Locate the cell with the specified text and output its [x, y] center coordinate. 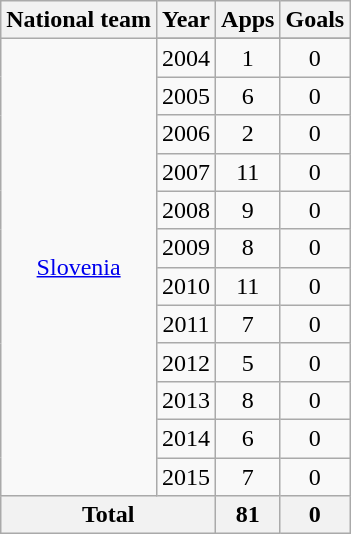
Total [108, 515]
2004 [186, 58]
9 [248, 210]
2012 [186, 362]
2009 [186, 248]
National team [79, 20]
2013 [186, 400]
Slovenia [79, 268]
2008 [186, 210]
2005 [186, 96]
2007 [186, 172]
5 [248, 362]
1 [248, 58]
Goals [315, 20]
2011 [186, 324]
Apps [248, 20]
Year [186, 20]
2 [248, 134]
2006 [186, 134]
2015 [186, 477]
2010 [186, 286]
81 [248, 515]
2014 [186, 438]
